Output the [x, y] coordinate of the center of the cell containing the given text.  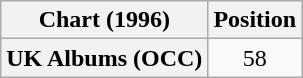
UK Albums (OCC) [104, 58]
58 [255, 58]
Chart (1996) [104, 20]
Position [255, 20]
